Identify which cell holds the provided text, then report its (X, Y) central coordinate. 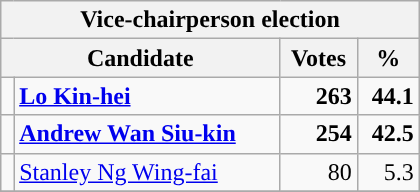
44.1 (388, 96)
Stanley Ng Wing-fai (147, 172)
263 (318, 96)
Candidate (140, 58)
254 (318, 134)
5.3 (388, 172)
Andrew Wan Siu-kin (147, 134)
42.5 (388, 134)
Lo Kin-hei (147, 96)
Vice-chairperson election (210, 20)
Votes (318, 58)
% (388, 58)
80 (318, 172)
